Find where the given text appears and provide that cell's center as [x, y] coordinate. 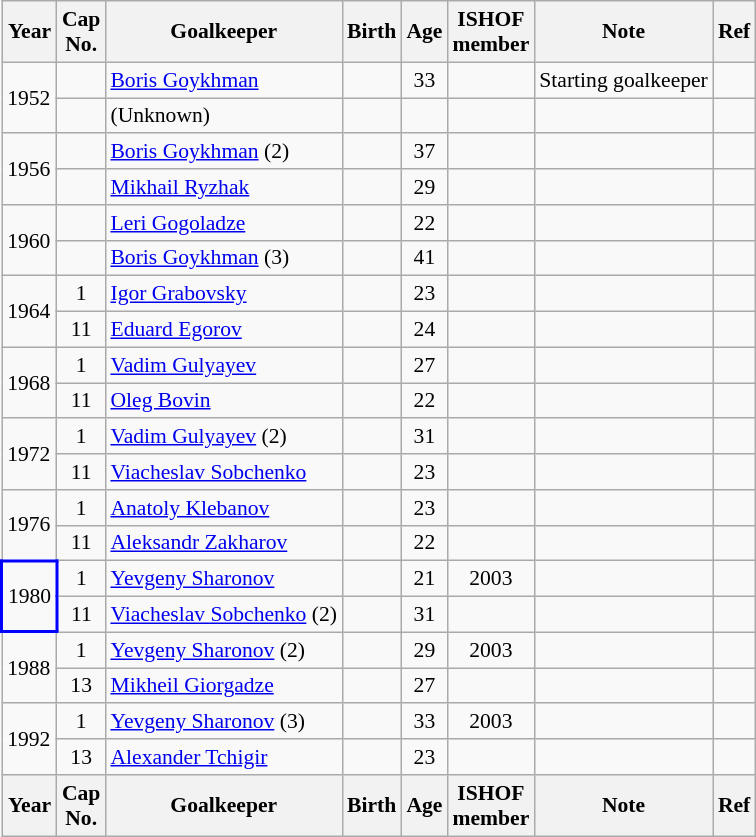
Alexander Tchigir [224, 757]
Anatoly Klebanov [224, 508]
1992 [30, 740]
1968 [30, 382]
(Unknown) [224, 116]
21 [424, 579]
Vadim Gulyayev [224, 365]
1964 [30, 312]
Starting goalkeeper [624, 80]
Mikhail Ryzhak [224, 187]
Oleg Bovin [224, 401]
1972 [30, 454]
1988 [30, 668]
Aleksandr Zakharov [224, 543]
Eduard Egorov [224, 330]
1956 [30, 170]
1960 [30, 240]
1976 [30, 526]
Vadim Gulyayev (2) [224, 437]
Boris Goykhman [224, 80]
Leri Gogoladze [224, 223]
41 [424, 258]
24 [424, 330]
Yevgeny Sharonov (3) [224, 722]
Viacheslav Sobchenko [224, 472]
1980 [30, 596]
37 [424, 152]
Yevgeny Sharonov (2) [224, 650]
Viacheslav Sobchenko (2) [224, 615]
1952 [30, 98]
Boris Goykhman (3) [224, 258]
Igor Grabovsky [224, 294]
Boris Goykhman (2) [224, 152]
Mikheil Giorgadze [224, 686]
Yevgeny Sharonov [224, 579]
